Scan for the cell matching the given text and deliver its [X, Y] coordinate at center. 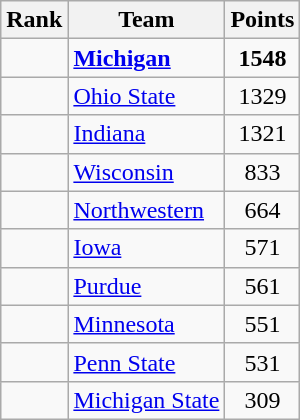
531 [262, 362]
664 [262, 210]
Minnesota [146, 324]
Michigan [146, 58]
571 [262, 248]
551 [262, 324]
1329 [262, 96]
Penn State [146, 362]
Points [262, 20]
Indiana [146, 134]
309 [262, 400]
1548 [262, 58]
833 [262, 172]
Wisconsin [146, 172]
Purdue [146, 286]
Michigan State [146, 400]
Iowa [146, 248]
1321 [262, 134]
Rank [34, 20]
Team [146, 20]
Northwestern [146, 210]
561 [262, 286]
Ohio State [146, 96]
